Return (X, Y) of the center of cell containing provided text 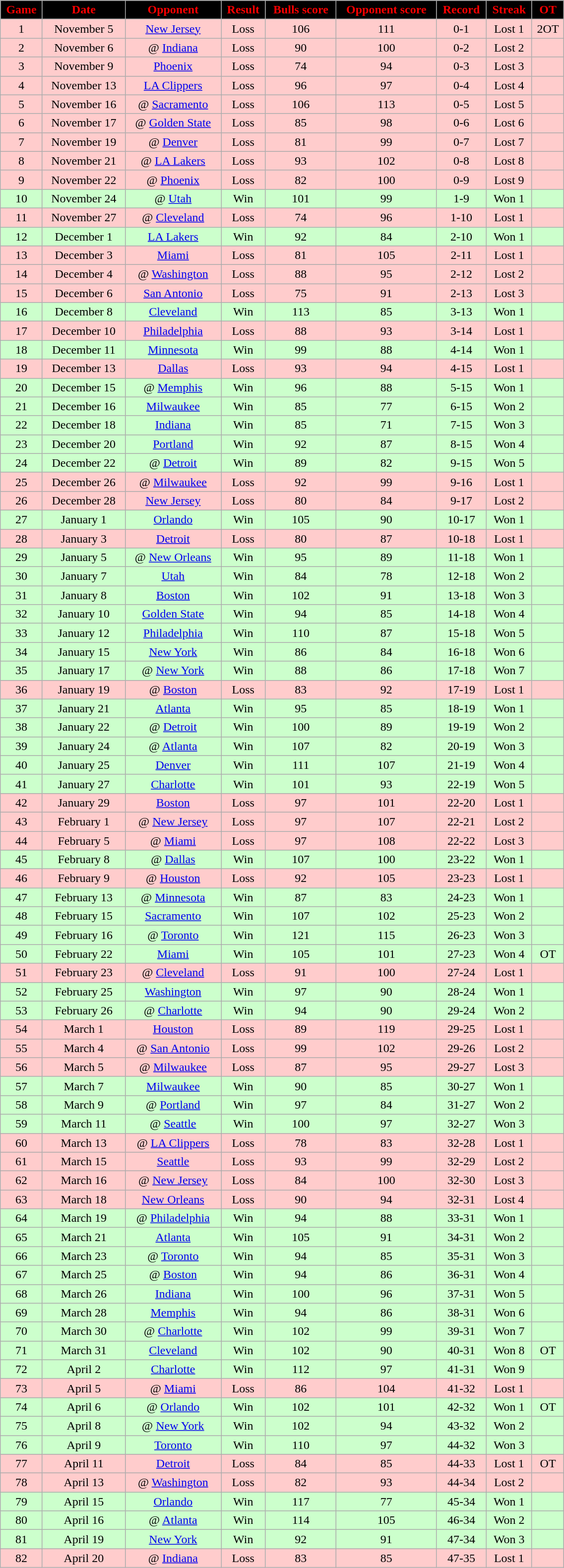
2-11 (461, 255)
December 6 (83, 293)
33-31 (461, 1218)
February 5 (83, 841)
9-15 (461, 463)
47 (22, 897)
44-33 (461, 1464)
32-27 (461, 1124)
Denver (173, 765)
52 (22, 992)
44-32 (461, 1445)
24 (22, 463)
21 (22, 406)
0-2 (461, 48)
Golden State (173, 614)
January 12 (83, 633)
December 8 (83, 312)
March 9 (83, 1105)
76 (22, 1445)
February 16 (83, 935)
Phoenix (173, 66)
December 4 (83, 274)
57 (22, 1086)
January 21 (83, 708)
March 31 (83, 1350)
59 (22, 1124)
18 (22, 350)
January 7 (83, 576)
22-20 (461, 803)
2-13 (461, 293)
March 7 (83, 1086)
January 15 (83, 652)
4 (22, 85)
60 (22, 1142)
114 (301, 1520)
March 19 (83, 1218)
Lost 6 (509, 123)
@ Denver (173, 142)
38-31 (461, 1313)
37 (22, 708)
January 25 (83, 765)
Record (461, 10)
December 18 (83, 425)
December 16 (83, 406)
@ Sacramento (173, 104)
16-18 (461, 652)
29-26 (461, 1048)
24-23 (461, 897)
41-32 (461, 1388)
108 (386, 841)
Sacramento (173, 916)
9-16 (461, 482)
42 (22, 803)
10 (22, 198)
January 8 (83, 595)
8 (22, 161)
March 28 (83, 1313)
Game (22, 10)
Won 8 (509, 1350)
12 (22, 237)
Bulls score (301, 10)
January 10 (83, 614)
April 6 (83, 1407)
January 27 (83, 784)
November 6 (83, 48)
43 (22, 821)
23 (22, 444)
10-18 (461, 538)
31 (22, 595)
42-32 (461, 1407)
35 (22, 671)
48 (22, 916)
45 (22, 860)
41 (22, 784)
@ Utah (173, 198)
Lost 7 (509, 142)
39 (22, 746)
January 24 (83, 746)
27 (22, 519)
49 (22, 935)
February 8 (83, 860)
3-14 (461, 331)
March 23 (83, 1256)
9-17 (461, 501)
18-19 (461, 708)
Lost 8 (509, 161)
19 (22, 369)
March 18 (83, 1199)
30-27 (461, 1086)
112 (301, 1369)
34 (22, 652)
0-6 (461, 123)
January 29 (83, 803)
44-34 (461, 1483)
28-24 (461, 992)
117 (301, 1502)
February 25 (83, 992)
4-15 (461, 369)
Won 9 (509, 1369)
December 28 (83, 501)
14 (22, 274)
@ Phoenix (173, 180)
20-19 (461, 746)
December 1 (83, 237)
April 15 (83, 1502)
March 5 (83, 1067)
@ Seattle (173, 1124)
April 11 (83, 1464)
January 17 (83, 671)
22 (22, 425)
November 24 (83, 198)
69 (22, 1313)
3 (22, 66)
15-18 (461, 633)
17-18 (461, 671)
26-23 (461, 935)
32 (22, 614)
40-31 (461, 1350)
36 (22, 690)
11 (22, 217)
Portland (173, 444)
December 13 (83, 369)
January 5 (83, 558)
Toronto (173, 1445)
April 5 (83, 1388)
73 (22, 1388)
@ Orlando (173, 1407)
November 9 (83, 66)
February 9 (83, 878)
30 (22, 576)
January 22 (83, 727)
0-9 (461, 180)
November 22 (83, 180)
0-5 (461, 104)
72 (22, 1369)
LA Clippers (173, 85)
New Orleans (173, 1199)
November 16 (83, 104)
121 (301, 935)
29-25 (461, 1029)
33 (22, 633)
Seattle (173, 1162)
Result (243, 10)
47-34 (461, 1539)
March 4 (83, 1048)
15 (22, 293)
1-9 (461, 198)
@ Philadelphia (173, 1218)
27-23 (461, 954)
79 (22, 1502)
2 (22, 48)
LA Lakers (173, 237)
February 1 (83, 821)
2OT (548, 29)
@ New Orleans (173, 558)
37-31 (461, 1294)
29-24 (461, 1010)
November 17 (83, 123)
3-13 (461, 312)
1-10 (461, 217)
@ Minnesota (173, 897)
26 (22, 501)
0-1 (461, 29)
17 (22, 331)
7-15 (461, 425)
17-19 (461, 690)
53 (22, 1010)
9 (22, 180)
@ Memphis (173, 387)
39-31 (461, 1331)
5-15 (461, 387)
6-15 (461, 406)
6 (22, 123)
March 26 (83, 1294)
27-24 (461, 973)
December 3 (83, 255)
38 (22, 727)
54 (22, 1029)
April 2 (83, 1369)
@ Houston (173, 878)
23-23 (461, 878)
5 (22, 104)
23-22 (461, 860)
December 15 (83, 387)
22-21 (461, 821)
63 (22, 1199)
43-32 (461, 1426)
March 21 (83, 1237)
December 26 (83, 482)
Date (83, 10)
14-18 (461, 614)
64 (22, 1218)
46 (22, 878)
16 (22, 312)
March 25 (83, 1275)
January 1 (83, 519)
0-4 (461, 85)
98 (386, 123)
@ San Antonio (173, 1048)
70 (22, 1331)
Minnesota (173, 350)
November 5 (83, 29)
51 (22, 973)
46-34 (461, 1520)
22-19 (461, 784)
Utah (173, 576)
0-7 (461, 142)
@ Dallas (173, 860)
December 20 (83, 444)
13 (22, 255)
44 (22, 841)
28 (22, 538)
104 (386, 1388)
119 (386, 1029)
56 (22, 1067)
Opponent (173, 10)
115 (386, 935)
November 21 (83, 161)
March 15 (83, 1162)
12-18 (461, 576)
January 3 (83, 538)
68 (22, 1294)
Streak (509, 10)
December 11 (83, 350)
@ Golden State (173, 123)
February 23 (83, 973)
San Antonio (173, 293)
47-35 (461, 1558)
22-22 (461, 841)
April 9 (83, 1445)
@ LA Clippers (173, 1142)
65 (22, 1237)
January 19 (83, 690)
2-10 (461, 237)
67 (22, 1275)
February 13 (83, 897)
55 (22, 1048)
@ LA Lakers (173, 161)
40 (22, 765)
29 (22, 558)
November 13 (83, 85)
March 11 (83, 1124)
45-34 (461, 1502)
December 22 (83, 463)
4-14 (461, 350)
March 30 (83, 1331)
10-17 (461, 519)
21-19 (461, 765)
0-3 (461, 66)
Memphis (173, 1313)
0-8 (461, 161)
Dallas (173, 369)
December 10 (83, 331)
April 16 (83, 1520)
March 16 (83, 1181)
32-29 (461, 1162)
Lost 5 (509, 104)
66 (22, 1256)
@ Portland (173, 1105)
50 (22, 954)
31-27 (461, 1105)
Houston (173, 1029)
35-31 (461, 1256)
Washington (173, 992)
November 19 (83, 142)
February 22 (83, 954)
February 15 (83, 916)
29-27 (461, 1067)
32-31 (461, 1199)
April 8 (83, 1426)
32-30 (461, 1181)
November 27 (83, 217)
2-12 (461, 274)
April 20 (83, 1558)
7 (22, 142)
36-31 (461, 1275)
11-18 (461, 558)
April 19 (83, 1539)
25-23 (461, 916)
13-18 (461, 595)
Opponent score (386, 10)
March 13 (83, 1142)
32-28 (461, 1142)
1 (22, 29)
19-19 (461, 727)
20 (22, 387)
February 26 (83, 1010)
March 1 (83, 1029)
41-31 (461, 1369)
Lost 9 (509, 180)
62 (22, 1181)
34-31 (461, 1237)
25 (22, 482)
April 13 (83, 1483)
61 (22, 1162)
58 (22, 1105)
8-15 (461, 444)
